Provide the [X, Y] coordinate of the cell's center where the given text is located.  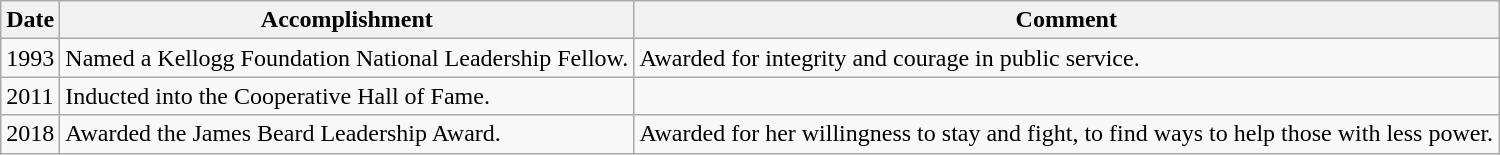
Accomplishment [347, 20]
Awarded for integrity and courage in public service. [1066, 58]
Awarded for her willingness to stay and fight, to find ways to help those with less power. [1066, 134]
2011 [30, 96]
Inducted into the Cooperative Hall of Fame. [347, 96]
2018 [30, 134]
Awarded the James Beard Leadership Award. [347, 134]
Comment [1066, 20]
Date [30, 20]
1993 [30, 58]
Named a Kellogg Foundation National Leadership Fellow. [347, 58]
